From the cell containing the given text, extract its center point as [X, Y] coordinate. 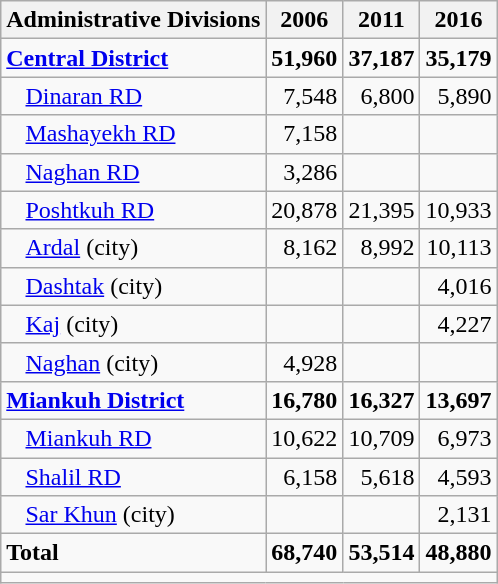
Dinaran RD [134, 96]
10,709 [382, 438]
Miankuh RD [134, 438]
10,113 [458, 248]
2011 [382, 20]
13,697 [458, 400]
Shalil RD [134, 477]
Miankuh District [134, 400]
Ardal (city) [134, 248]
16,780 [304, 400]
6,800 [382, 96]
4,016 [458, 286]
48,880 [458, 553]
5,618 [382, 477]
2,131 [458, 515]
53,514 [382, 553]
10,622 [304, 438]
Administrative Divisions [134, 20]
Poshtkuh RD [134, 210]
3,286 [304, 172]
Total [134, 553]
37,187 [382, 58]
7,548 [304, 96]
35,179 [458, 58]
Naghan (city) [134, 362]
8,162 [304, 248]
Kaj (city) [134, 324]
10,933 [458, 210]
2006 [304, 20]
5,890 [458, 96]
16,327 [382, 400]
4,928 [304, 362]
6,973 [458, 438]
8,992 [382, 248]
6,158 [304, 477]
51,960 [304, 58]
2016 [458, 20]
Naghan RD [134, 172]
4,227 [458, 324]
20,878 [304, 210]
7,158 [304, 134]
68,740 [304, 553]
Central District [134, 58]
Sar Khun (city) [134, 515]
Mashayekh RD [134, 134]
Dashtak (city) [134, 286]
4,593 [458, 477]
21,395 [382, 210]
